Extract the [X, Y] coordinate from the center of the cell holding the provided text.  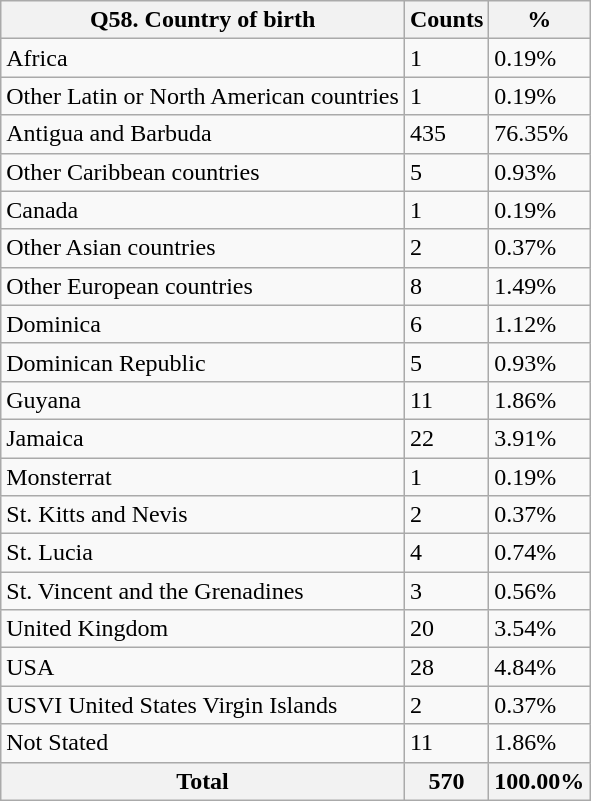
3 [446, 591]
St. Vincent and the Grenadines [203, 591]
Dominica [203, 324]
Antigua and Barbuda [203, 134]
Q58. Country of birth [203, 20]
3.54% [540, 629]
Other Latin or North American countries [203, 96]
3.91% [540, 438]
Total [203, 781]
4.84% [540, 667]
6 [446, 324]
570 [446, 781]
28 [446, 667]
4 [446, 553]
Guyana [203, 400]
St. Kitts and Nevis [203, 515]
0.74% [540, 553]
Other European countries [203, 286]
USA [203, 667]
8 [446, 286]
0.56% [540, 591]
Not Stated [203, 743]
20 [446, 629]
Canada [203, 210]
United Kingdom [203, 629]
Dominican Republic [203, 362]
Counts [446, 20]
Monsterrat [203, 477]
Other Caribbean countries [203, 172]
435 [446, 134]
Other Asian countries [203, 248]
76.35% [540, 134]
22 [446, 438]
USVI United States Virgin Islands [203, 705]
Jamaica [203, 438]
1.49% [540, 286]
St. Lucia [203, 553]
100.00% [540, 781]
1.12% [540, 324]
% [540, 20]
Africa [203, 58]
